Locate the cell with the specified text and output its (x, y) center coordinate. 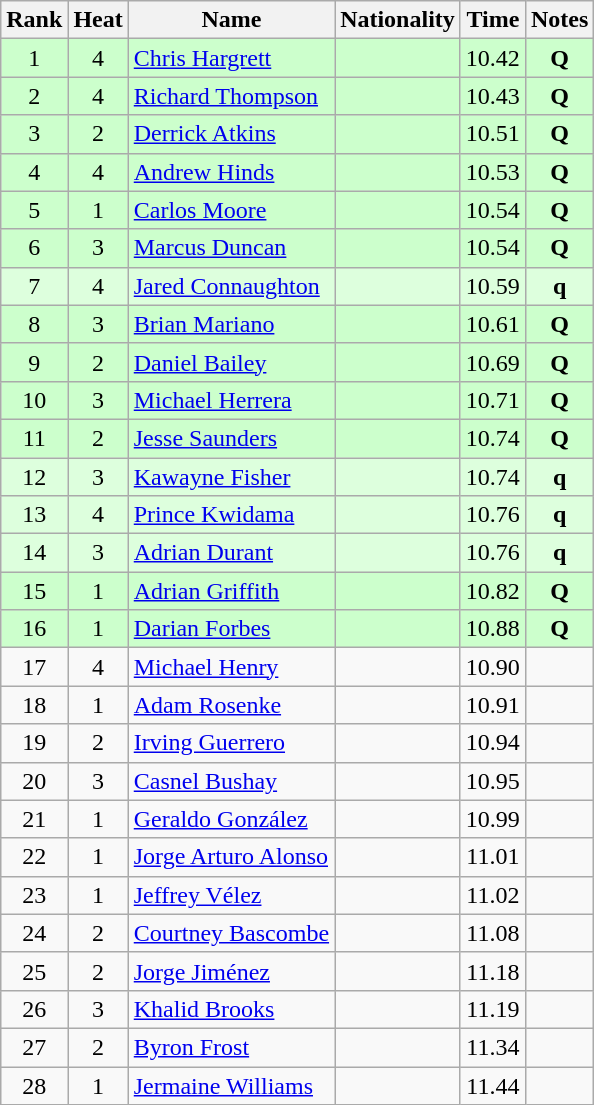
10.51 (492, 134)
13 (34, 515)
20 (34, 781)
Adrian Durant (231, 553)
Marcus Duncan (231, 248)
11 (34, 438)
10.91 (492, 705)
Jermaine Williams (231, 1085)
Jesse Saunders (231, 438)
Adam Rosenke (231, 705)
18 (34, 705)
11.18 (492, 971)
Michael Herrera (231, 400)
Derrick Atkins (231, 134)
8 (34, 324)
10.53 (492, 172)
10.59 (492, 286)
11.08 (492, 933)
10.69 (492, 362)
10.90 (492, 667)
11.34 (492, 1047)
14 (34, 553)
10.95 (492, 781)
Byron Frost (231, 1047)
Irving Guerrero (231, 743)
22 (34, 857)
Rank (34, 20)
Richard Thompson (231, 96)
26 (34, 1009)
Adrian Griffith (231, 591)
10.94 (492, 743)
Khalid Brooks (231, 1009)
Courtney Bascombe (231, 933)
10.61 (492, 324)
6 (34, 248)
16 (34, 629)
19 (34, 743)
9 (34, 362)
Jorge Jiménez (231, 971)
5 (34, 210)
Nationality (398, 20)
21 (34, 819)
Jeffrey Vélez (231, 895)
11.01 (492, 857)
Kawayne Fisher (231, 477)
Time (492, 20)
11.02 (492, 895)
10 (34, 400)
Andrew Hinds (231, 172)
Casnel Bushay (231, 781)
Name (231, 20)
Michael Henry (231, 667)
24 (34, 933)
Daniel Bailey (231, 362)
11.44 (492, 1085)
15 (34, 591)
10.82 (492, 591)
10.43 (492, 96)
10.99 (492, 819)
27 (34, 1047)
Chris Hargrett (231, 58)
Darian Forbes (231, 629)
Heat (98, 20)
10.88 (492, 629)
10.71 (492, 400)
Prince Kwidama (231, 515)
17 (34, 667)
Brian Mariano (231, 324)
Notes (559, 20)
Jorge Arturo Alonso (231, 857)
25 (34, 971)
11.19 (492, 1009)
12 (34, 477)
7 (34, 286)
23 (34, 895)
Carlos Moore (231, 210)
Jared Connaughton (231, 286)
28 (34, 1085)
Geraldo González (231, 819)
10.42 (492, 58)
